Scan for the cell matching the given text and deliver its (x, y) coordinate at center. 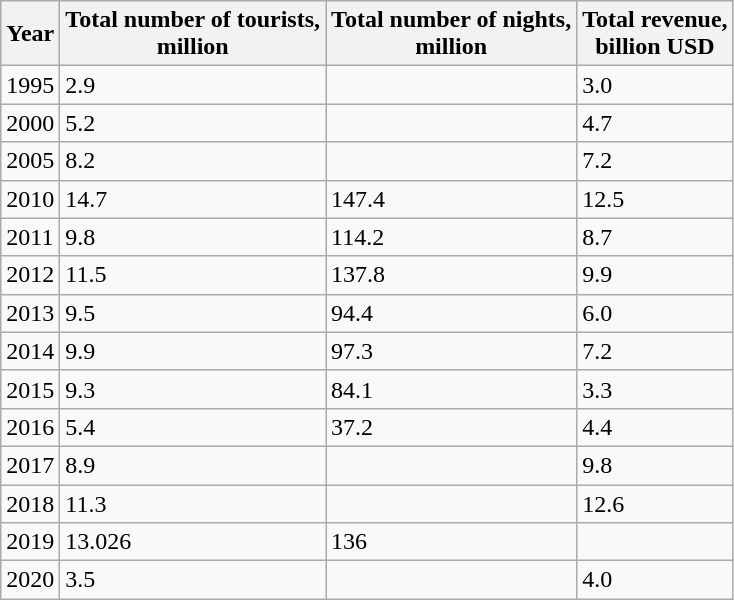
9.5 (193, 313)
12.6 (655, 503)
4.0 (655, 580)
2012 (30, 275)
Year (30, 34)
2019 (30, 542)
1995 (30, 85)
2013 (30, 313)
2.9 (193, 85)
8.7 (655, 237)
2014 (30, 351)
2000 (30, 123)
136 (452, 542)
11.3 (193, 503)
8.9 (193, 465)
11.5 (193, 275)
5.2 (193, 123)
9.3 (193, 389)
37.2 (452, 427)
97.3 (452, 351)
Total revenue,billion USD (655, 34)
3.0 (655, 85)
4.4 (655, 427)
2016 (30, 427)
2011 (30, 237)
2020 (30, 580)
84.1 (452, 389)
8.2 (193, 161)
Total number of tourists,million (193, 34)
4.7 (655, 123)
2015 (30, 389)
14.7 (193, 199)
2010 (30, 199)
94.4 (452, 313)
13.026 (193, 542)
137.8 (452, 275)
6.0 (655, 313)
Total number of nights,million (452, 34)
114.2 (452, 237)
2017 (30, 465)
5.4 (193, 427)
147.4 (452, 199)
3.3 (655, 389)
3.5 (193, 580)
2005 (30, 161)
12.5 (655, 199)
2018 (30, 503)
